Detect which cell encompasses the target text, then output its (x, y) center coordinate. 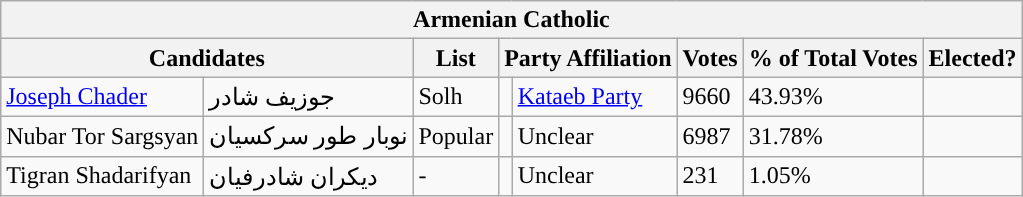
Armenian Catholic (512, 20)
جوزيف شادر (308, 97)
Kataeb Party (594, 97)
% of Total Votes (833, 58)
43.93% (833, 97)
Tigran Shadarifyan (102, 176)
List (456, 58)
Nubar Tor Sargsyan (102, 136)
نوبار طور سركسيان (308, 136)
31.78% (833, 136)
9660 (710, 97)
ديكران شادرفيان (308, 176)
- (456, 176)
1.05% (833, 176)
6987 (710, 136)
Popular (456, 136)
Solh (456, 97)
231 (710, 176)
Votes (710, 58)
Party Affiliation (588, 58)
Joseph Chader (102, 97)
Elected? (972, 58)
Candidates (207, 58)
